Provide the [X, Y] coordinate of the cell's center where the given text is located.  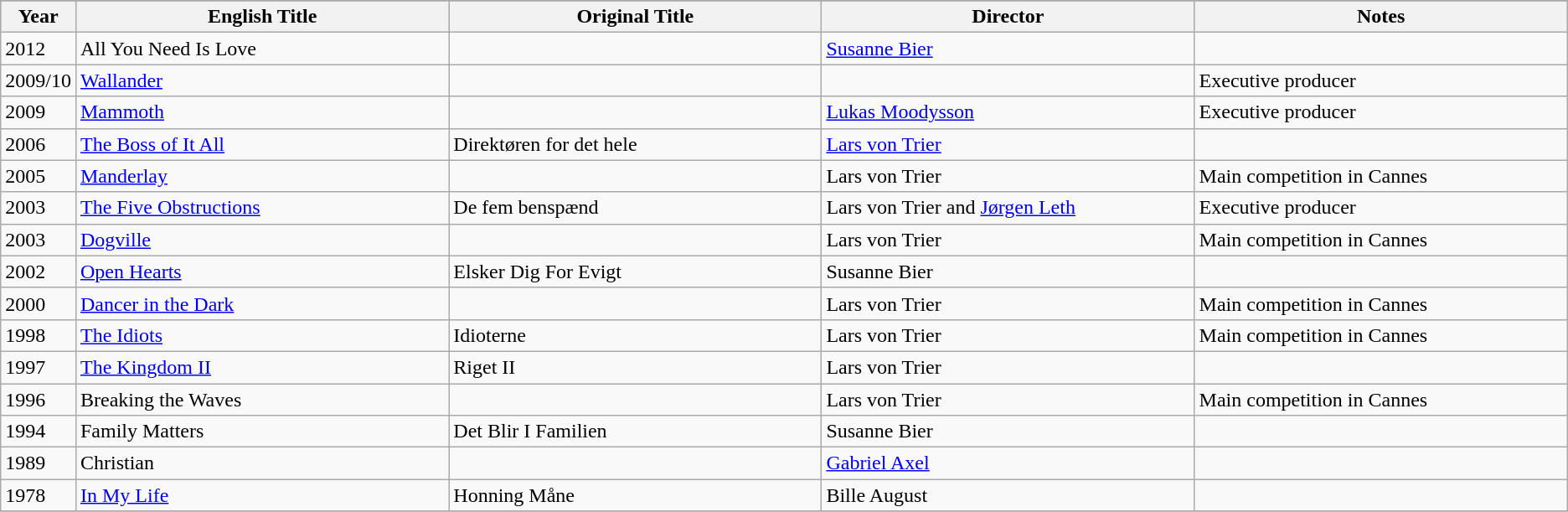
Christian [261, 463]
Lars von Trier and Jørgen Leth [1008, 208]
De fem benspænd [635, 208]
English Title [261, 17]
The Boss of It All [261, 144]
1997 [39, 367]
The Kingdom II [261, 367]
Elsker Dig For Evigt [635, 272]
1994 [39, 432]
Dancer in the Dark [261, 303]
Honning Måne [635, 495]
Riget II [635, 367]
Breaking the Waves [261, 400]
1998 [39, 335]
Open Hearts [261, 272]
2009 [39, 112]
1978 [39, 495]
1996 [39, 400]
2006 [39, 144]
Original Title [635, 17]
1989 [39, 463]
Wallander [261, 80]
Gabriel Axel [1008, 463]
2002 [39, 272]
The Idiots [261, 335]
The Five Obstructions [261, 208]
All You Need Is Love [261, 49]
Idioterne [635, 335]
2005 [39, 176]
Dogville [261, 240]
2000 [39, 303]
In My Life [261, 495]
2009/10 [39, 80]
Director [1008, 17]
Lukas Moodysson [1008, 112]
Family Matters [261, 432]
Direktøren for det hele [635, 144]
Bille August [1008, 495]
Mammoth [261, 112]
2012 [39, 49]
Manderlay [261, 176]
Year [39, 17]
Det Blir I Familien [635, 432]
Notes [1380, 17]
